Provide the (x, y) coordinate of the cell's center where the given text is located.  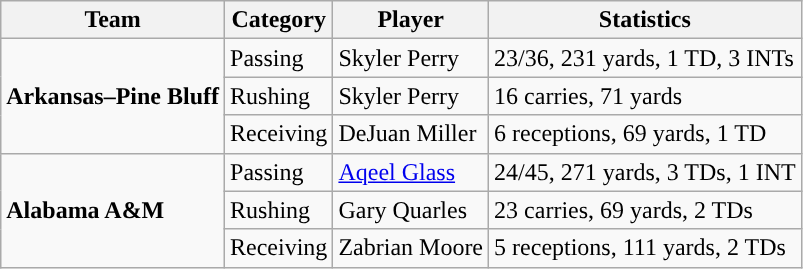
23 carries, 69 yards, 2 TDs (646, 210)
16 carries, 71 yards (646, 96)
24/45, 271 yards, 3 TDs, 1 INT (646, 172)
5 receptions, 111 yards, 2 TDs (646, 248)
6 receptions, 69 yards, 1 TD (646, 134)
Player (411, 20)
Arkansas–Pine Bluff (113, 96)
Zabrian Moore (411, 248)
Statistics (646, 20)
Aqeel Glass (411, 172)
Gary Quarles (411, 210)
Category (279, 20)
23/36, 231 yards, 1 TD, 3 INTs (646, 58)
Alabama A&M (113, 210)
Team (113, 20)
DeJuan Miller (411, 134)
